Return [x, y] of the center of cell containing provided text 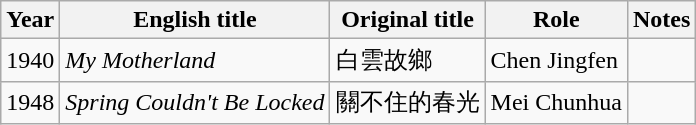
Original title [408, 20]
Chen Jingfen [556, 60]
1948 [30, 102]
關不住的春光 [408, 102]
Mei Chunhua [556, 102]
Notes [661, 20]
白雲故鄉 [408, 60]
Role [556, 20]
English title [195, 20]
Spring Couldn't Be Locked [195, 102]
Year [30, 20]
My Motherland [195, 60]
1940 [30, 60]
